Determine the (X, Y) coordinate at the center of the cell enclosing the given text.  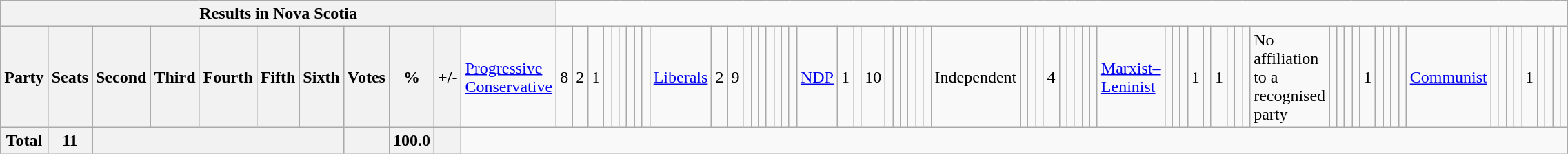
9 (735, 77)
Liberals (681, 77)
100.0 (411, 140)
Independent (976, 77)
Second (121, 77)
4 (1051, 77)
+/- (448, 77)
Fifth (278, 77)
Sixth (321, 77)
10 (873, 77)
NDP (816, 77)
Communist (1448, 77)
8 (564, 77)
Progressive Conservative (509, 77)
Votes (366, 77)
11 (70, 140)
Results in Nova Scotia (279, 14)
% (411, 77)
Fourth (228, 77)
Party (24, 77)
No affiliation to a recognised party (1289, 77)
Third (175, 77)
Total (24, 140)
Seats (70, 77)
Marxist–Leninist (1131, 77)
